Return the (x, y) coordinate for the center point of the cell that contains the specified text.  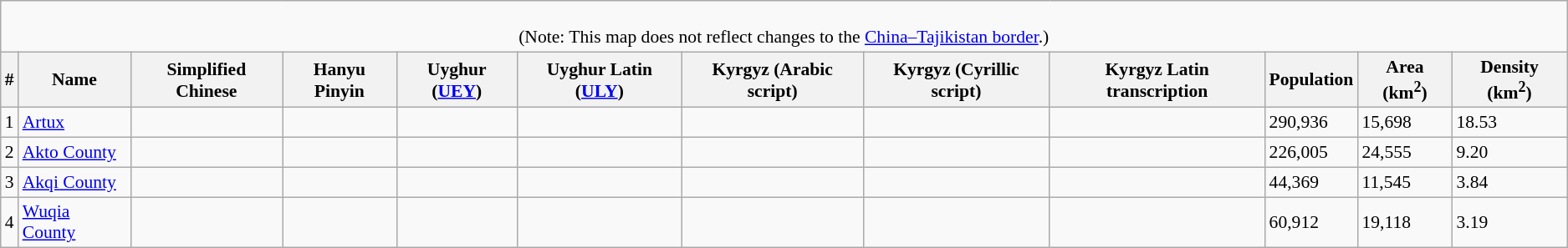
Population (1311, 80)
Hanyu Pinyin (340, 80)
3.84 (1509, 182)
(Note: This map does not reflect changes to the China–Tajikistan border.) (784, 27)
Artux (74, 123)
2 (10, 153)
Kyrgyz (Arabic script) (773, 80)
# (10, 80)
290,936 (1311, 123)
Density (km2) (1509, 80)
226,005 (1311, 153)
Akto County (74, 153)
11,545 (1405, 182)
Kyrgyz (Cyrillic script) (957, 80)
18.53 (1509, 123)
3.19 (1509, 222)
Kyrgyz Latin transcription (1157, 80)
9.20 (1509, 153)
24,555 (1405, 153)
44,369 (1311, 182)
Name (74, 80)
19,118 (1405, 222)
Simplified Chinese (207, 80)
Uyghur Latin (ULY) (599, 80)
1 (10, 123)
3 (10, 182)
15,698 (1405, 123)
Akqi County (74, 182)
4 (10, 222)
Uyghur (UEY) (457, 80)
Area (km2) (1405, 80)
60,912 (1311, 222)
Wuqia County (74, 222)
